Identify which cell holds the provided text, then report its [X, Y] central coordinate. 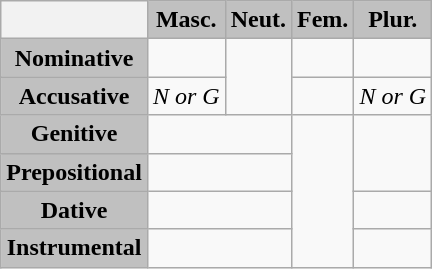
Dative [74, 210]
Nominative [74, 58]
Fem. [323, 20]
Genitive [74, 134]
Masc. [186, 20]
Prepositional [74, 172]
Plur. [393, 20]
Accusative [74, 96]
Instrumental [74, 248]
Neut. [258, 20]
